Capture the cell that displays the provided text and extract its [X, Y] central coordinate. 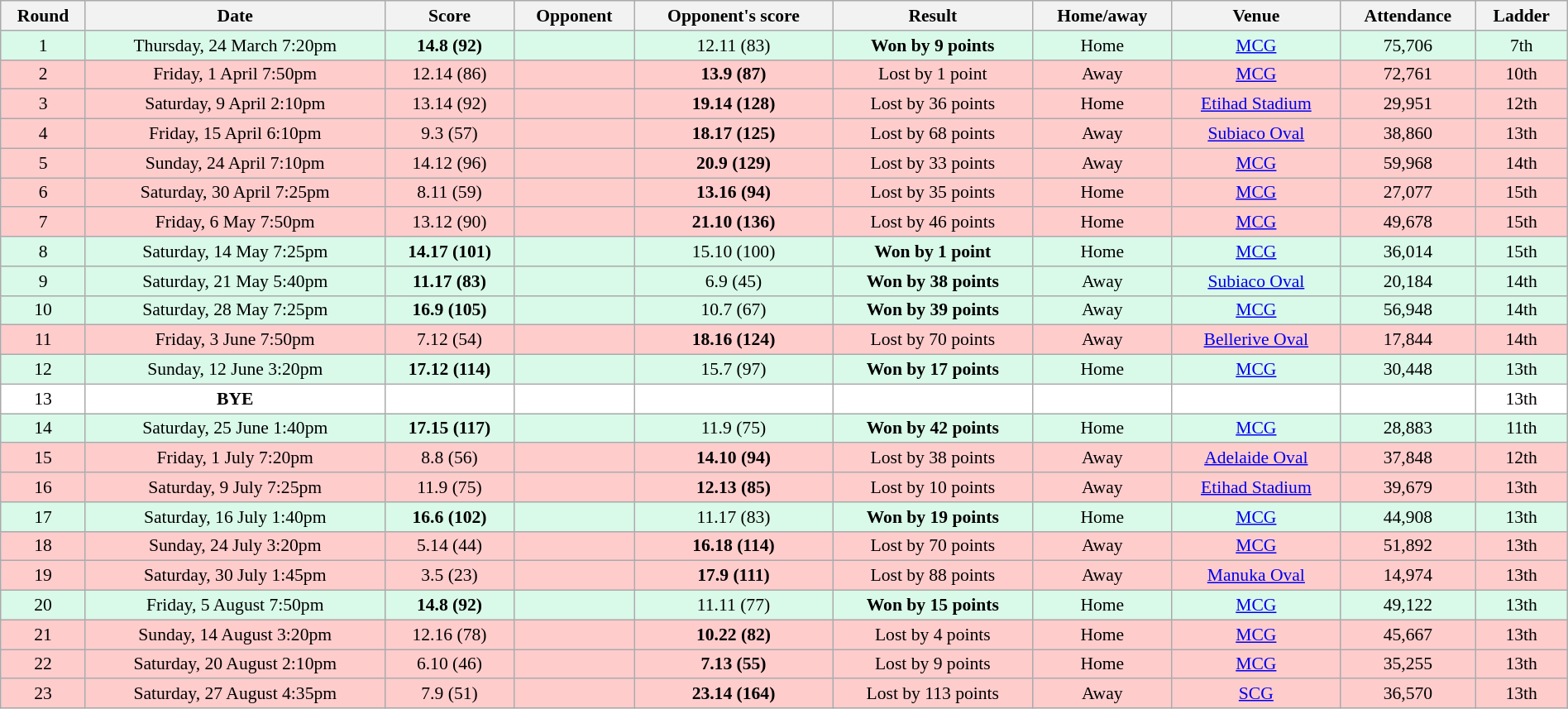
Round [43, 16]
49,678 [1408, 223]
Bellerive Oval [1255, 340]
Friday, 1 July 7:20pm [235, 458]
Friday, 15 April 6:10pm [235, 134]
13.9 (87) [734, 74]
7.13 (55) [734, 664]
13 [43, 399]
11.11 (77) [734, 606]
13.16 (94) [734, 193]
Attendance [1408, 16]
Ladder [1522, 16]
Lost by 38 points [933, 458]
Saturday, 27 August 4:35pm [235, 694]
Lost by 88 points [933, 576]
6.10 (46) [450, 664]
Opponent [574, 16]
20.9 (129) [734, 163]
51,892 [1408, 546]
Result [933, 16]
15.7 (97) [734, 370]
20 [43, 606]
16.9 (105) [450, 310]
18.17 (125) [734, 134]
13.14 (92) [450, 104]
Lost by 33 points [933, 163]
21.10 (136) [734, 223]
10th [1522, 74]
Sunday, 24 April 7:10pm [235, 163]
Lost by 113 points [933, 694]
Won by 39 points [933, 310]
56,948 [1408, 310]
75,706 [1408, 46]
Opponent's score [734, 16]
7.9 (51) [450, 694]
14,974 [1408, 576]
13.12 (90) [450, 223]
1 [43, 46]
Saturday, 21 May 5:40pm [235, 281]
Won by 15 points [933, 606]
20,184 [1408, 281]
Won by 19 points [933, 517]
21 [43, 635]
Lost by 35 points [933, 193]
12.16 (78) [450, 635]
Won by 1 point [933, 252]
37,848 [1408, 458]
59,968 [1408, 163]
14.10 (94) [734, 458]
29,951 [1408, 104]
7.12 (54) [450, 340]
Thursday, 24 March 7:20pm [235, 46]
Friday, 1 April 7:50pm [235, 74]
16.18 (114) [734, 546]
Saturday, 30 April 7:25pm [235, 193]
30,448 [1408, 370]
2 [43, 74]
19 [43, 576]
17.9 (111) [734, 576]
12 [43, 370]
17 [43, 517]
Lost by 1 point [933, 74]
17,844 [1408, 340]
15.10 (100) [734, 252]
5 [43, 163]
7 [43, 223]
Saturday, 30 July 1:45pm [235, 576]
36,570 [1408, 694]
Sunday, 12 June 3:20pm [235, 370]
Home/away [1102, 16]
16 [43, 487]
BYE [235, 399]
19.14 (128) [734, 104]
49,122 [1408, 606]
Adelaide Oval [1255, 458]
Lost by 36 points [933, 104]
Sunday, 24 July 3:20pm [235, 546]
Saturday, 20 August 2:10pm [235, 664]
9.3 (57) [450, 134]
3 [43, 104]
72,761 [1408, 74]
11th [1522, 429]
Saturday, 16 July 1:40pm [235, 517]
44,908 [1408, 517]
Lost by 68 points [933, 134]
15 [43, 458]
11 [43, 340]
Friday, 6 May 7:50pm [235, 223]
17.15 (117) [450, 429]
27,077 [1408, 193]
SCG [1255, 694]
10.7 (67) [734, 310]
12.14 (86) [450, 74]
Date [235, 16]
8.8 (56) [450, 458]
5.14 (44) [450, 546]
10.22 (82) [734, 635]
Won by 38 points [933, 281]
14.12 (96) [450, 163]
18 [43, 546]
Venue [1255, 16]
Saturday, 28 May 7:25pm [235, 310]
39,679 [1408, 487]
Sunday, 14 August 3:20pm [235, 635]
14.17 (101) [450, 252]
3.5 (23) [450, 576]
Saturday, 9 July 7:25pm [235, 487]
Score [450, 16]
Won by 42 points [933, 429]
Lost by 46 points [933, 223]
Lost by 10 points [933, 487]
23.14 (164) [734, 694]
4 [43, 134]
12.13 (85) [734, 487]
17.12 (114) [450, 370]
Manuka Oval [1255, 576]
6 [43, 193]
18.16 (124) [734, 340]
8 [43, 252]
Saturday, 25 June 1:40pm [235, 429]
8.11 (59) [450, 193]
10 [43, 310]
Friday, 3 June 7:50pm [235, 340]
28,883 [1408, 429]
16.6 (102) [450, 517]
Won by 17 points [933, 370]
14 [43, 429]
22 [43, 664]
35,255 [1408, 664]
9 [43, 281]
7th [1522, 46]
Lost by 4 points [933, 635]
Lost by 9 points [933, 664]
38,860 [1408, 134]
12.11 (83) [734, 46]
Won by 9 points [933, 46]
23 [43, 694]
Saturday, 9 April 2:10pm [235, 104]
36,014 [1408, 252]
Friday, 5 August 7:50pm [235, 606]
Saturday, 14 May 7:25pm [235, 252]
45,667 [1408, 635]
6.9 (45) [734, 281]
